From the cell containing the given text, extract its center point as (X, Y) coordinate. 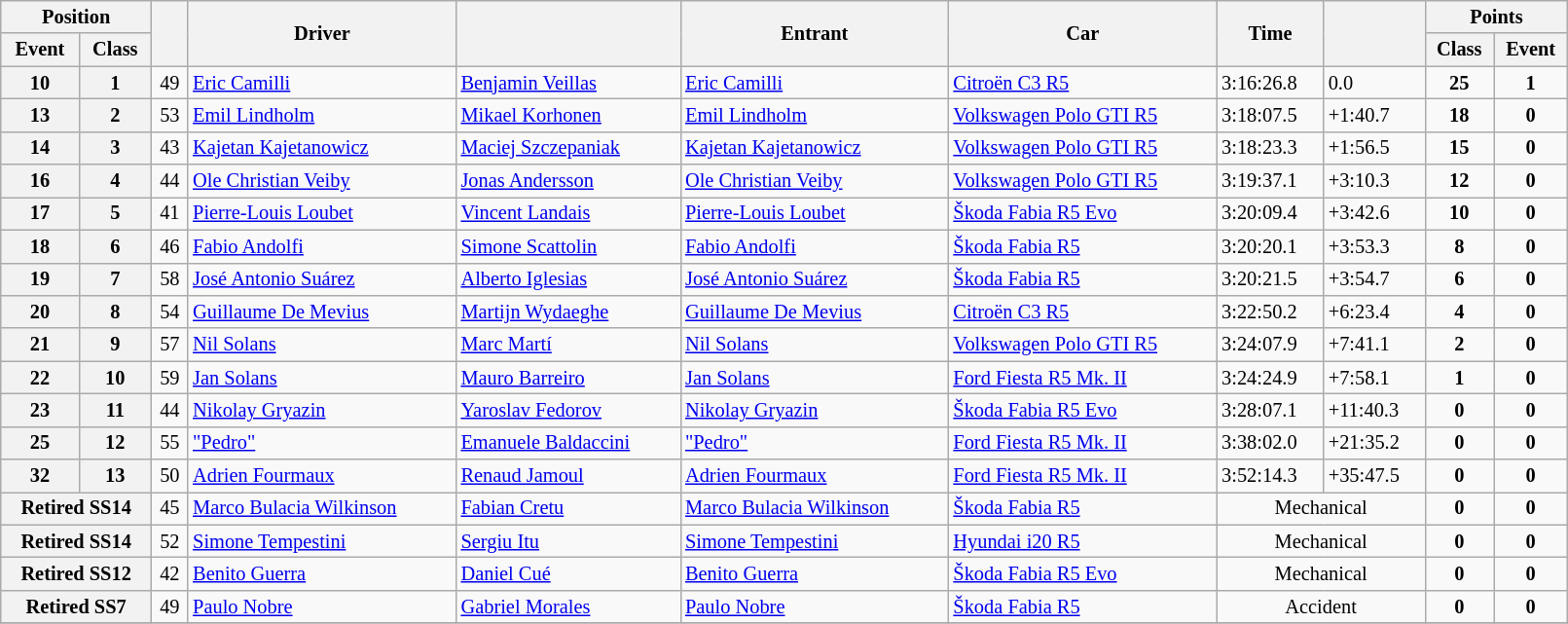
32 (40, 476)
59 (169, 378)
+1:56.5 (1374, 148)
Mauro Barreiro (568, 378)
Simone Scattolin (568, 246)
3:18:07.5 (1270, 115)
3:20:20.1 (1270, 246)
+3:54.7 (1374, 279)
+1:40.7 (1374, 115)
+6:23.4 (1374, 312)
Benjamin Veillas (568, 83)
3:52:14.3 (1270, 476)
Time (1270, 33)
Sergiu Itu (568, 541)
3:18:23.3 (1270, 148)
Mikael Korhonen (568, 115)
22 (40, 378)
15 (1460, 148)
3:38:02.0 (1270, 443)
Daniel Cué (568, 573)
Hyundai i20 R5 (1082, 541)
Retired SS12 (76, 573)
3:16:26.8 (1270, 83)
16 (40, 181)
Accident (1321, 606)
58 (169, 279)
17 (40, 213)
Vincent Landais (568, 213)
3:24:24.9 (1270, 378)
19 (40, 279)
57 (169, 345)
21 (40, 345)
3:20:09.4 (1270, 213)
50 (169, 476)
11 (115, 410)
+11:40.3 (1374, 410)
3:19:37.1 (1270, 181)
20 (40, 312)
46 (169, 246)
Emanuele Baldaccini (568, 443)
55 (169, 443)
23 (40, 410)
Driver (321, 33)
7 (115, 279)
43 (169, 148)
14 (40, 148)
41 (169, 213)
+7:58.1 (1374, 378)
+35:47.5 (1374, 476)
+3:42.6 (1374, 213)
3 (115, 148)
Alberto Iglesias (568, 279)
Maciej Szczepaniak (568, 148)
3:22:50.2 (1270, 312)
+3:53.3 (1374, 246)
Car (1082, 33)
Martijn Wydaeghe (568, 312)
Fabian Cretu (568, 508)
45 (169, 508)
5 (115, 213)
Entrant (814, 33)
Renaud Jamoul (568, 476)
0.0 (1374, 83)
+21:35.2 (1374, 443)
9 (115, 345)
+7:41.1 (1374, 345)
Points (1497, 17)
Marc Martí (568, 345)
Retired SS7 (76, 606)
Position (76, 17)
54 (169, 312)
+3:10.3 (1374, 181)
3:28:07.1 (1270, 410)
42 (169, 573)
3:24:07.9 (1270, 345)
Jonas Andersson (568, 181)
Gabriel Morales (568, 606)
53 (169, 115)
52 (169, 541)
Yaroslav Fedorov (568, 410)
3:20:21.5 (1270, 279)
